Scan for the cell matching the given text and deliver its (x, y) coordinate at center. 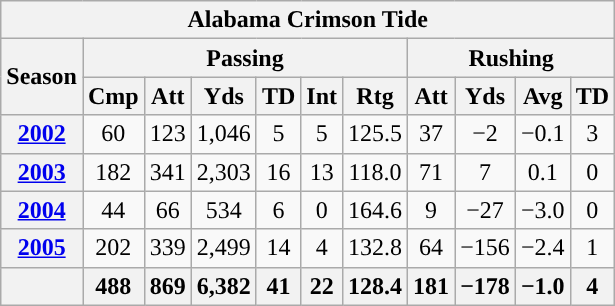
164.6 (376, 210)
−27 (486, 210)
128.4 (376, 286)
71 (432, 172)
Cmp (113, 96)
7 (486, 172)
−2.4 (542, 248)
60 (113, 134)
9 (432, 210)
−178 (486, 286)
Season (42, 77)
Int (322, 96)
341 (168, 172)
Rushing (512, 58)
2003 (42, 172)
66 (168, 210)
0.1 (542, 172)
182 (113, 172)
3 (592, 134)
181 (432, 286)
123 (168, 134)
14 (278, 248)
Alabama Crimson Tide (308, 20)
1 (592, 248)
202 (113, 248)
64 (432, 248)
−0.1 (542, 134)
1,046 (224, 134)
37 (432, 134)
13 (322, 172)
339 (168, 248)
869 (168, 286)
22 (322, 286)
118.0 (376, 172)
44 (113, 210)
−3.0 (542, 210)
6,382 (224, 286)
2005 (42, 248)
488 (113, 286)
−1.0 (542, 286)
Rtg (376, 96)
2002 (42, 134)
534 (224, 210)
2,303 (224, 172)
6 (278, 210)
Passing (244, 58)
−156 (486, 248)
2004 (42, 210)
132.8 (376, 248)
Avg (542, 96)
41 (278, 286)
−2 (486, 134)
2,499 (224, 248)
125.5 (376, 134)
16 (278, 172)
